Return the (X, Y) coordinate for the center point of the cell that contains the specified text.  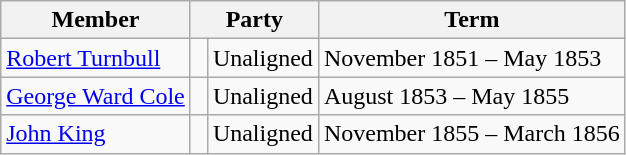
Member (96, 20)
November 1855 – March 1856 (472, 134)
Robert Turnbull (96, 58)
Party (254, 20)
John King (96, 134)
November 1851 – May 1853 (472, 58)
August 1853 – May 1855 (472, 96)
George Ward Cole (96, 96)
Term (472, 20)
